Provide the [x, y] coordinate of the cell's center where the given text is located.  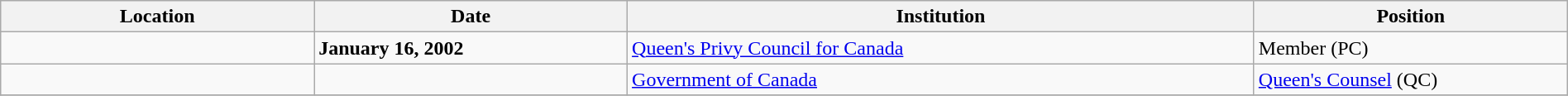
Queen's Counsel (QC) [1411, 79]
Queen's Privy Council for Canada [941, 48]
Member (PC) [1411, 48]
Institution [941, 17]
Government of Canada [941, 79]
Date [471, 17]
Position [1411, 17]
January 16, 2002 [471, 48]
Location [157, 17]
